Identify which cell holds the provided text, then report its (X, Y) central coordinate. 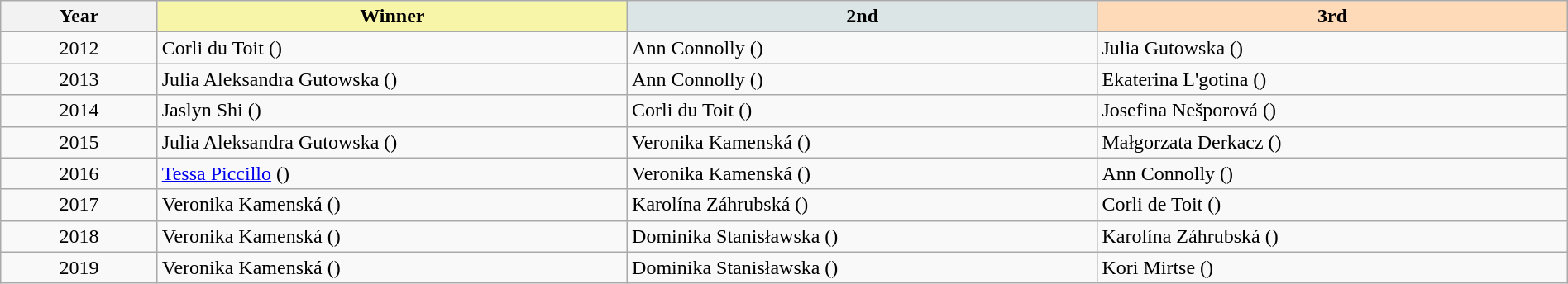
2014 (79, 111)
Ekaterina L'gotina () (1332, 79)
Corli de Toit () (1332, 205)
Kori Mirtse () (1332, 267)
2016 (79, 173)
2015 (79, 142)
2013 (79, 79)
2018 (79, 236)
Year (79, 17)
Jaslyn Shi () (392, 111)
2012 (79, 48)
Małgorzata Derkacz () (1332, 142)
Julia Gutowska () (1332, 48)
Tessa Piccillo () (392, 173)
Winner (392, 17)
2nd (863, 17)
Josefina Nešporová () (1332, 111)
3rd (1332, 17)
2019 (79, 267)
2017 (79, 205)
